Detect which cell encompasses the target text, then output its [x, y] center coordinate. 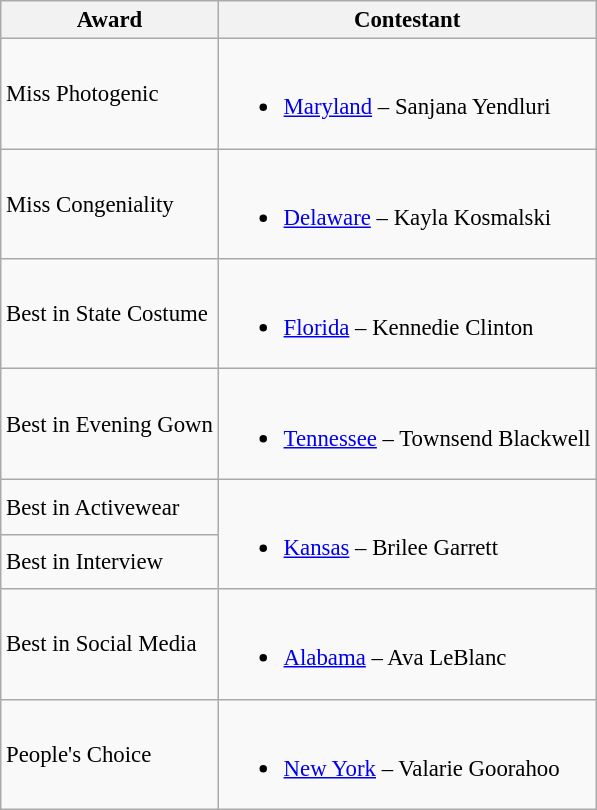
Tennessee – Townsend Blackwell [407, 424]
Contestant [407, 20]
Best in Activewear [110, 506]
Alabama – Ava LeBlanc [407, 644]
New York – Valarie Goorahoo [407, 754]
Award [110, 20]
Kansas – Brilee Garrett [407, 534]
Delaware – Kayla Kosmalski [407, 204]
People's Choice [110, 754]
Best in Evening Gown [110, 424]
Miss Photogenic [110, 94]
Best in Interview [110, 562]
Best in State Costume [110, 314]
Miss Congeniality [110, 204]
Best in Social Media [110, 644]
Maryland – Sanjana Yendluri [407, 94]
Florida – Kennedie Clinton [407, 314]
